Find where the given text appears and provide that cell's center as (X, Y) coordinate. 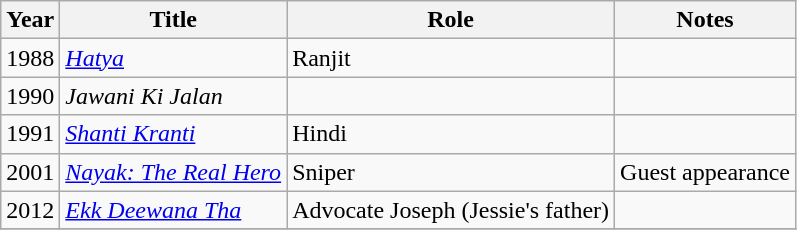
Jawani Ki Jalan (174, 96)
Title (174, 20)
Nayak: The Real Hero (174, 172)
Sniper (451, 172)
2012 (30, 210)
1988 (30, 58)
Guest appearance (706, 172)
Notes (706, 20)
Ekk Deewana Tha (174, 210)
2001 (30, 172)
Year (30, 20)
Shanti Kranti (174, 134)
Hatya (174, 58)
1991 (30, 134)
1990 (30, 96)
Role (451, 20)
Advocate Joseph (Jessie's father) (451, 210)
Hindi (451, 134)
Ranjit (451, 58)
